From the cell containing the given text, extract its center point as (x, y) coordinate. 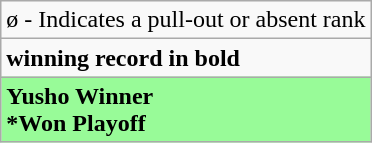
winning record in bold (186, 58)
ø - Indicates a pull-out or absent rank (186, 20)
Yusho Winner *Won Playoff (186, 110)
